From the cell containing the given text, extract its center point as [X, Y] coordinate. 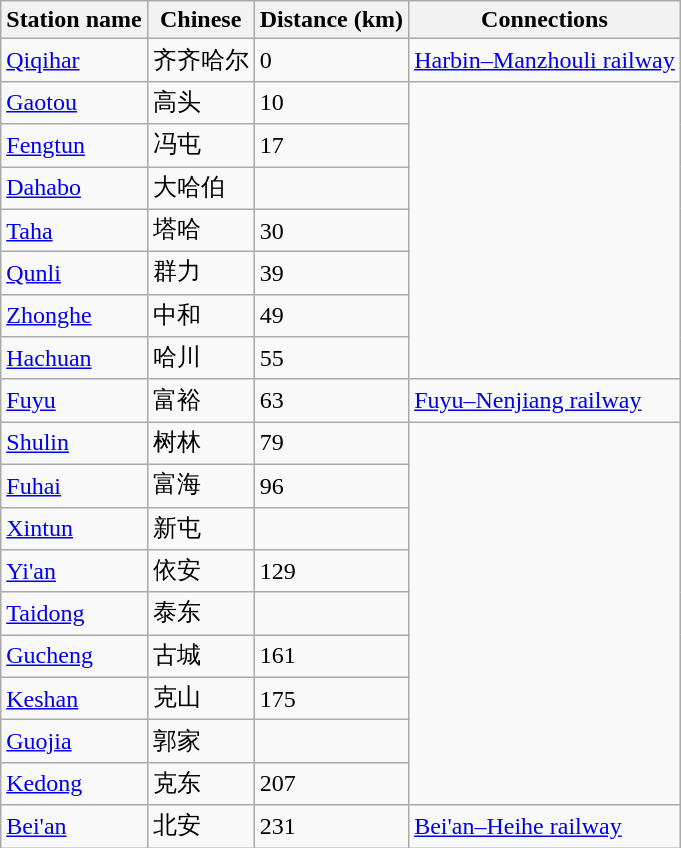
Shulin [74, 444]
Station name [74, 20]
中和 [200, 316]
17 [331, 146]
Bei'an [74, 826]
Harbin–Manzhouli railway [545, 60]
郭家 [200, 742]
231 [331, 826]
Fuhai [74, 486]
55 [331, 358]
群力 [200, 274]
塔哈 [200, 230]
161 [331, 656]
Zhonghe [74, 316]
Yi'an [74, 572]
Gaotou [74, 102]
Fuyu [74, 400]
96 [331, 486]
Dahabo [74, 188]
Distance (km) [331, 20]
冯屯 [200, 146]
Hachuan [74, 358]
10 [331, 102]
129 [331, 572]
Connections [545, 20]
Fuyu–Nenjiang railway [545, 400]
北安 [200, 826]
Xintun [74, 528]
Gucheng [74, 656]
Taha [74, 230]
克东 [200, 784]
49 [331, 316]
树林 [200, 444]
依安 [200, 572]
79 [331, 444]
富海 [200, 486]
Qunli [74, 274]
大哈伯 [200, 188]
Fengtun [74, 146]
哈川 [200, 358]
高头 [200, 102]
齐齐哈尔 [200, 60]
0 [331, 60]
新屯 [200, 528]
Taidong [74, 614]
39 [331, 274]
Bei'an–Heihe railway [545, 826]
Kedong [74, 784]
Chinese [200, 20]
207 [331, 784]
30 [331, 230]
Qiqihar [74, 60]
富裕 [200, 400]
Guojia [74, 742]
克山 [200, 698]
63 [331, 400]
泰东 [200, 614]
175 [331, 698]
古城 [200, 656]
Keshan [74, 698]
